Search for the cell housing the specified text and yield its (X, Y) center coordinate. 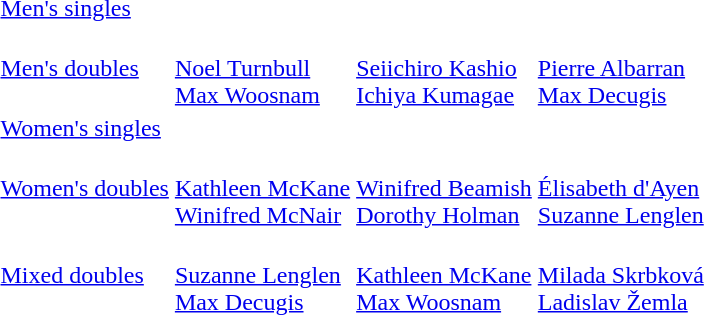
Noel TurnbullMax Woosnam (262, 68)
Kathleen McKaneWinifred McNair (262, 188)
Winifred BeamishDorothy Holman (444, 188)
Seiichiro KashioIchiya Kumagae (444, 68)
